Scan for the cell matching the given text and deliver its [X, Y] coordinate at center. 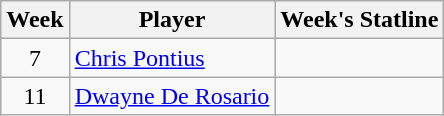
Week's Statline [360, 20]
Player [172, 20]
11 [35, 96]
Dwayne De Rosario [172, 96]
7 [35, 58]
Chris Pontius [172, 58]
Week [35, 20]
